Capture the cell that displays the provided text and extract its (X, Y) central coordinate. 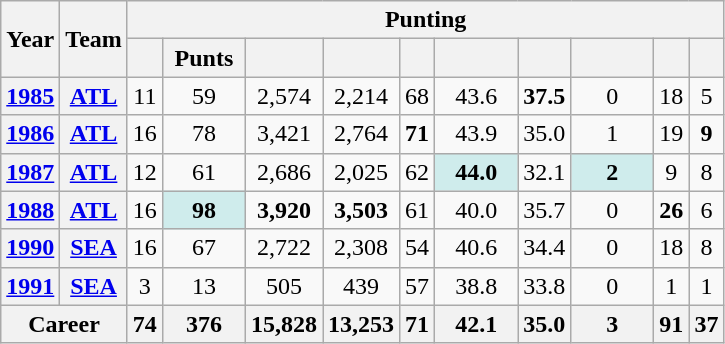
1987 (30, 172)
62 (418, 172)
2,308 (362, 248)
32.1 (544, 172)
2,686 (284, 172)
Punts (204, 58)
78 (204, 134)
38.8 (476, 286)
3,421 (284, 134)
376 (204, 324)
1990 (30, 248)
439 (362, 286)
54 (418, 248)
2,764 (362, 134)
43.9 (476, 134)
40.6 (476, 248)
37.5 (544, 96)
34.4 (544, 248)
74 (144, 324)
35.7 (544, 210)
5 (706, 96)
44.0 (476, 172)
2,214 (362, 96)
68 (418, 96)
40.0 (476, 210)
11 (144, 96)
13 (204, 286)
57 (418, 286)
59 (204, 96)
33.8 (544, 286)
2,574 (284, 96)
12 (144, 172)
3,920 (284, 210)
91 (672, 324)
2 (612, 172)
67 (204, 248)
42.1 (476, 324)
1985 (30, 96)
2,025 (362, 172)
2,722 (284, 248)
1986 (30, 134)
19 (672, 134)
505 (284, 286)
13,253 (362, 324)
43.6 (476, 96)
Year (30, 39)
3,503 (362, 210)
Punting (426, 20)
98 (204, 210)
1988 (30, 210)
6 (706, 210)
26 (672, 210)
Career (64, 324)
15,828 (284, 324)
1991 (30, 286)
Team (94, 39)
37 (706, 324)
